Find where the given text appears and provide that cell's center as (X, Y) coordinate. 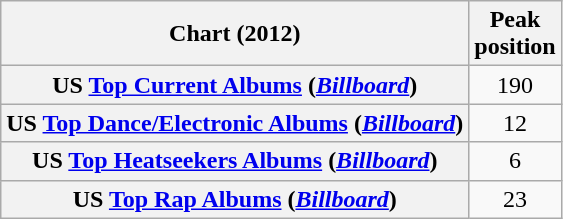
Peakposition (515, 34)
US Top Heatseekers Albums (Billboard) (235, 161)
6 (515, 161)
US Top Dance/Electronic Albums (Billboard) (235, 123)
Chart (2012) (235, 34)
190 (515, 85)
23 (515, 199)
12 (515, 123)
US Top Rap Albums (Billboard) (235, 199)
US Top Current Albums (Billboard) (235, 85)
